Locate the cell with the specified text and output its (X, Y) center coordinate. 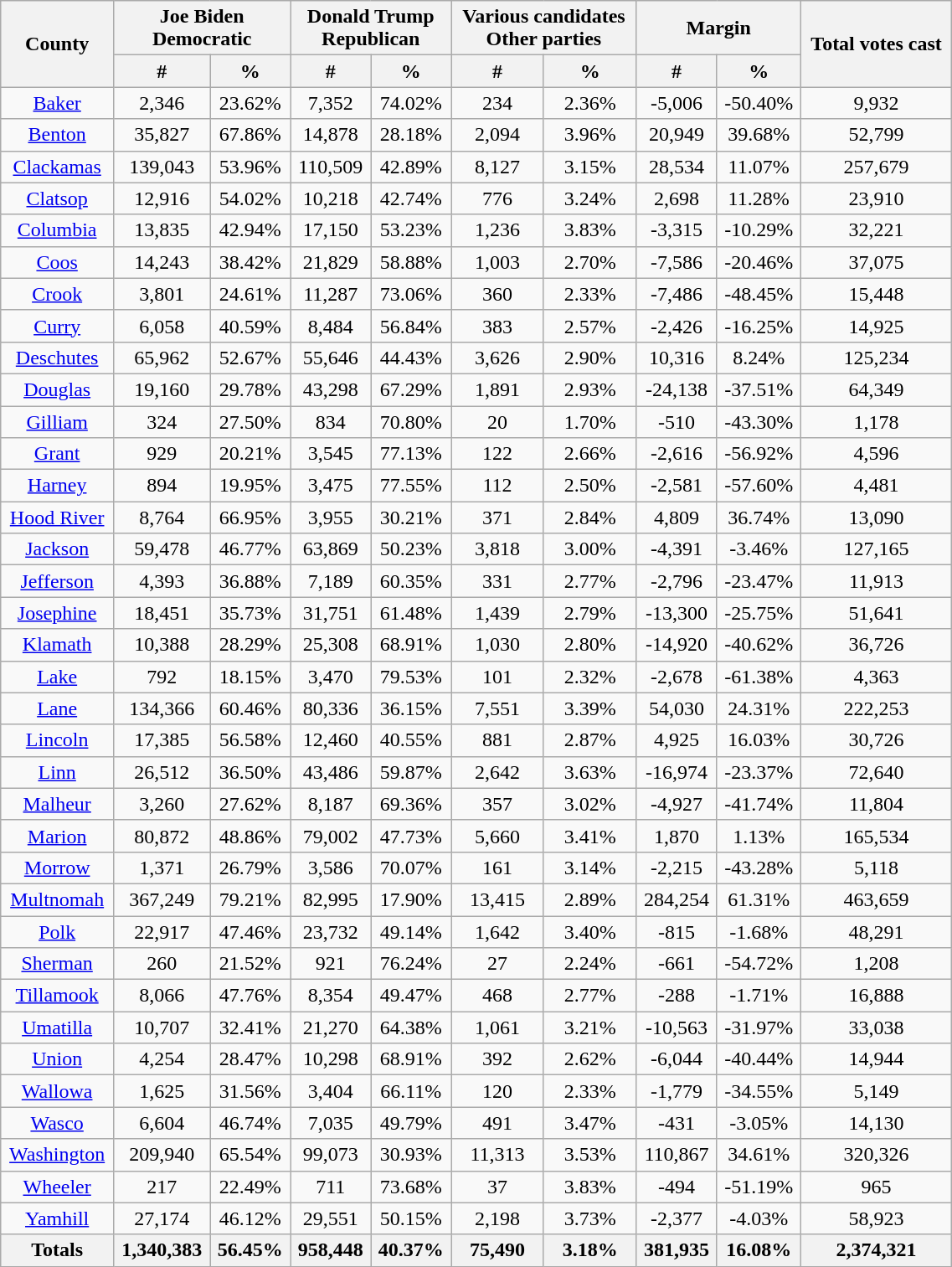
44.43% (411, 358)
Clatsop (57, 198)
Sherman (57, 964)
10,298 (331, 1059)
7,551 (497, 708)
Malheur (57, 804)
-61.38% (759, 677)
5,149 (876, 1091)
3.18% (589, 1250)
Tillamook (57, 996)
-4.03% (759, 1218)
125,234 (876, 358)
36.74% (759, 518)
11.07% (759, 167)
4,925 (677, 740)
3.15% (589, 167)
2.66% (589, 454)
25,308 (331, 645)
79.21% (250, 899)
4,596 (876, 454)
-13,300 (677, 613)
139,043 (162, 167)
55,646 (331, 358)
Jackson (57, 549)
-40.62% (759, 645)
9,932 (876, 103)
491 (497, 1123)
20,949 (677, 135)
20 (497, 421)
14,243 (162, 262)
2.70% (589, 262)
324 (162, 421)
52.67% (250, 358)
53.96% (250, 167)
66.95% (250, 518)
-3.05% (759, 1123)
1,236 (497, 230)
3.39% (589, 708)
-31.97% (759, 1028)
7,189 (331, 581)
-24,138 (677, 389)
82,995 (331, 899)
331 (497, 581)
122 (497, 454)
11.28% (759, 198)
11,313 (497, 1155)
11,287 (331, 294)
12,916 (162, 198)
-10,563 (677, 1028)
69.36% (411, 804)
Polk (57, 932)
10,388 (162, 645)
-56.92% (759, 454)
Gilliam (57, 421)
73.06% (411, 294)
5,660 (497, 836)
43,486 (331, 772)
-16.25% (759, 326)
77.55% (411, 486)
Harney (57, 486)
4,254 (162, 1059)
80,872 (162, 836)
4,393 (162, 581)
75,490 (497, 1250)
1,439 (497, 613)
3.73% (589, 1218)
29.78% (250, 389)
58.88% (411, 262)
2.80% (589, 645)
5,118 (876, 868)
49.14% (411, 932)
26.79% (250, 868)
165,534 (876, 836)
Wheeler (57, 1187)
2.93% (589, 389)
2,198 (497, 1218)
Marion (57, 836)
Wallowa (57, 1091)
6,058 (162, 326)
1,870 (677, 836)
2.89% (589, 899)
47.73% (411, 836)
County (57, 44)
Wasco (57, 1123)
24.61% (250, 294)
1,178 (876, 421)
35,827 (162, 135)
1,003 (497, 262)
80,336 (331, 708)
3,818 (497, 549)
367,249 (162, 899)
24.31% (759, 708)
894 (162, 486)
67.86% (250, 135)
3.41% (589, 836)
3.96% (589, 135)
51,641 (876, 613)
3,801 (162, 294)
1,340,383 (162, 1250)
2,094 (497, 135)
112 (497, 486)
-41.74% (759, 804)
8,764 (162, 518)
1.13% (759, 836)
16,888 (876, 996)
-494 (677, 1187)
64,349 (876, 389)
381,935 (677, 1250)
65.54% (250, 1155)
43,298 (331, 389)
-23.37% (759, 772)
42.74% (411, 198)
65,962 (162, 358)
14,925 (876, 326)
463,659 (876, 899)
-48.45% (759, 294)
15,448 (876, 294)
37,075 (876, 262)
49.79% (411, 1123)
4,363 (876, 677)
2.84% (589, 518)
22.49% (250, 1187)
8,187 (331, 804)
217 (162, 1187)
60.46% (250, 708)
110,867 (677, 1155)
59.87% (411, 772)
-34.55% (759, 1091)
234 (497, 103)
30.21% (411, 518)
-10.29% (759, 230)
-2,215 (677, 868)
Washington (57, 1155)
127,165 (876, 549)
371 (497, 518)
56.84% (411, 326)
61.48% (411, 613)
1,371 (162, 868)
29,551 (331, 1218)
73.68% (411, 1187)
-815 (677, 932)
3.21% (589, 1028)
72,640 (876, 772)
3.63% (589, 772)
70.07% (411, 868)
2.32% (589, 677)
79,002 (331, 836)
2,374,321 (876, 1250)
222,253 (876, 708)
13,415 (497, 899)
21,829 (331, 262)
3,626 (497, 358)
10,707 (162, 1028)
3.24% (589, 198)
1,625 (162, 1091)
-25.75% (759, 613)
3.14% (589, 868)
-57.60% (759, 486)
881 (497, 740)
8.24% (759, 358)
Lincoln (57, 740)
-43.30% (759, 421)
392 (497, 1059)
-43.28% (759, 868)
8,127 (497, 167)
21,270 (331, 1028)
3,955 (331, 518)
23.62% (250, 103)
40.59% (250, 326)
47.46% (250, 932)
79.53% (411, 677)
257,679 (876, 167)
110,509 (331, 167)
4,481 (876, 486)
-23.47% (759, 581)
8,484 (331, 326)
3,475 (331, 486)
101 (497, 677)
-3,315 (677, 230)
19.95% (250, 486)
1,642 (497, 932)
792 (162, 677)
56.58% (250, 740)
2.36% (589, 103)
2,698 (677, 198)
3.47% (589, 1123)
34.61% (759, 1155)
58,923 (876, 1218)
711 (331, 1187)
36.15% (411, 708)
48.86% (250, 836)
-431 (677, 1123)
14,944 (876, 1059)
1,061 (497, 1028)
2.24% (589, 964)
3,260 (162, 804)
2.62% (589, 1059)
776 (497, 198)
-50.40% (759, 103)
28.18% (411, 135)
13,835 (162, 230)
Yamhill (57, 1218)
31,751 (331, 613)
360 (497, 294)
2.57% (589, 326)
-2,678 (677, 677)
46.77% (250, 549)
42.94% (250, 230)
7,352 (331, 103)
37 (497, 1187)
357 (497, 804)
1,030 (497, 645)
19,160 (162, 389)
11,913 (876, 581)
27 (497, 964)
49.47% (411, 996)
Total votes cast (876, 44)
Benton (57, 135)
-2,616 (677, 454)
921 (331, 964)
17,150 (331, 230)
-7,586 (677, 262)
46.12% (250, 1218)
Linn (57, 772)
Donald TrumpRepublican (371, 28)
22,917 (162, 932)
10,218 (331, 198)
1.70% (589, 421)
120 (497, 1091)
13,090 (876, 518)
61.31% (759, 899)
56.45% (250, 1250)
63,869 (331, 549)
50.23% (411, 549)
929 (162, 454)
383 (497, 326)
-7,486 (677, 294)
12,460 (331, 740)
2.50% (589, 486)
23,910 (876, 198)
38.42% (250, 262)
26,512 (162, 772)
30,726 (876, 740)
Clackamas (57, 167)
-37.51% (759, 389)
-54.72% (759, 964)
27.50% (250, 421)
Curry (57, 326)
35.73% (250, 613)
40.37% (411, 1250)
2,346 (162, 103)
32,221 (876, 230)
-1,779 (677, 1091)
28.29% (250, 645)
74.02% (411, 103)
-4,927 (677, 804)
Baker (57, 103)
10,316 (677, 358)
Douglas (57, 389)
6,604 (162, 1123)
-2,581 (677, 486)
36.88% (250, 581)
17,385 (162, 740)
40.55% (411, 740)
28.47% (250, 1059)
42.89% (411, 167)
77.13% (411, 454)
64.38% (411, 1028)
59,478 (162, 549)
54,030 (677, 708)
3.02% (589, 804)
Lake (57, 677)
16.08% (759, 1250)
Jefferson (57, 581)
33,038 (876, 1028)
834 (331, 421)
18.15% (250, 677)
-14,920 (677, 645)
-1.68% (759, 932)
14,878 (331, 135)
27,174 (162, 1218)
209,940 (162, 1155)
Klamath (57, 645)
3,586 (331, 868)
Union (57, 1059)
3.53% (589, 1155)
14,130 (876, 1123)
1,891 (497, 389)
11,804 (876, 804)
47.76% (250, 996)
Coos (57, 262)
Various candidatesOther parties (544, 28)
-16,974 (677, 772)
3,470 (331, 677)
67.29% (411, 389)
Crook (57, 294)
66.11% (411, 1091)
-510 (677, 421)
3,404 (331, 1091)
-2,377 (677, 1218)
2,642 (497, 772)
8,354 (331, 996)
23,732 (331, 932)
54.02% (250, 198)
134,366 (162, 708)
3,545 (331, 454)
-288 (677, 996)
52,799 (876, 135)
Columbia (57, 230)
76.24% (411, 964)
-5,006 (677, 103)
99,073 (331, 1155)
50.15% (411, 1218)
36,726 (876, 645)
-20.46% (759, 262)
27.62% (250, 804)
965 (876, 1187)
16.03% (759, 740)
48,291 (876, 932)
-661 (677, 964)
2.79% (589, 613)
-2,426 (677, 326)
Deschutes (57, 358)
39.68% (759, 135)
70.80% (411, 421)
17.90% (411, 899)
-1.71% (759, 996)
Margin (718, 28)
Totals (57, 1250)
8,066 (162, 996)
Josephine (57, 613)
2.90% (589, 358)
20.21% (250, 454)
284,254 (677, 899)
-40.44% (759, 1059)
-6,044 (677, 1059)
260 (162, 964)
Morrow (57, 868)
Lane (57, 708)
46.74% (250, 1123)
Hood River (57, 518)
4,809 (677, 518)
2.87% (589, 740)
-2,796 (677, 581)
Umatilla (57, 1028)
53.23% (411, 230)
Joe BidenDemocratic (203, 28)
36.50% (250, 772)
Multnomah (57, 899)
60.35% (411, 581)
28,534 (677, 167)
-3.46% (759, 549)
-51.19% (759, 1187)
320,326 (876, 1155)
21.52% (250, 964)
31.56% (250, 1091)
30.93% (411, 1155)
161 (497, 868)
7,035 (331, 1123)
3.40% (589, 932)
1,208 (876, 964)
958,448 (331, 1250)
Grant (57, 454)
3.00% (589, 549)
468 (497, 996)
18,451 (162, 613)
-4,391 (677, 549)
32.41% (250, 1028)
